Search for the cell housing the specified text and yield its [x, y] center coordinate. 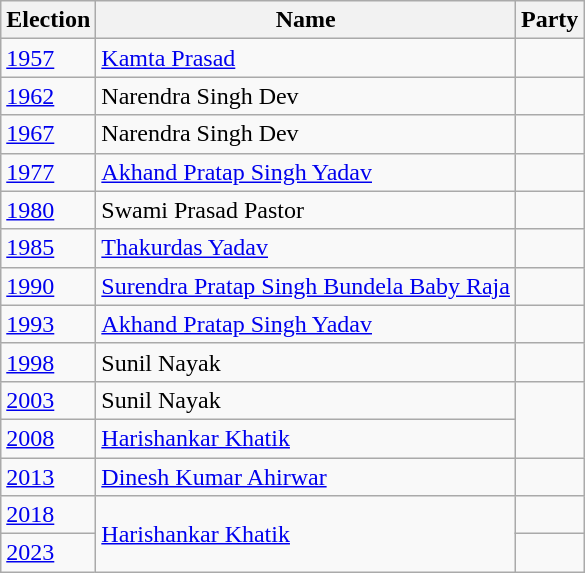
2013 [48, 477]
1993 [48, 324]
1990 [48, 286]
1977 [48, 172]
1980 [48, 210]
Swami Prasad Pastor [306, 210]
1998 [48, 362]
Party [549, 20]
Surendra Pratap Singh Bundela Baby Raja [306, 286]
1985 [48, 248]
2023 [48, 553]
1967 [48, 134]
Name [306, 20]
1957 [48, 58]
2003 [48, 400]
2018 [48, 515]
Kamta Prasad [306, 58]
Thakurdas Yadav [306, 248]
2008 [48, 438]
Election [48, 20]
Dinesh Kumar Ahirwar [306, 477]
1962 [48, 96]
